Identify which cell holds the provided text, then report its (X, Y) central coordinate. 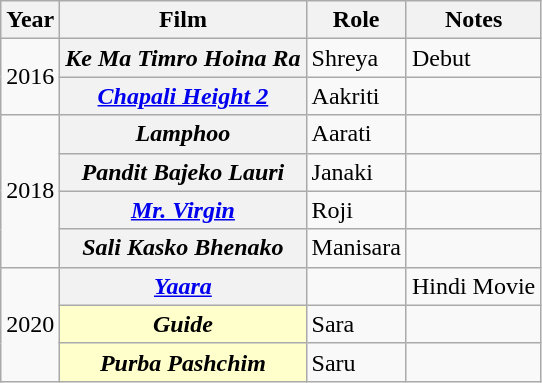
Roji (356, 210)
2020 (30, 324)
Chapali Height 2 (183, 96)
2018 (30, 191)
Mr. Virgin (183, 210)
Aakriti (356, 96)
Hindi Movie (473, 286)
Manisara (356, 248)
Shreya (356, 58)
Notes (473, 20)
Lamphoo (183, 134)
Sali Kasko Bhenako (183, 248)
Yaara (183, 286)
Sara (356, 324)
Debut (473, 58)
Film (183, 20)
Purba Pashchim (183, 362)
Saru (356, 362)
Aarati (356, 134)
2016 (30, 77)
Ke Ma Timro Hoina Ra (183, 58)
Guide (183, 324)
Role (356, 20)
Janaki (356, 172)
Year (30, 20)
Pandit Bajeko Lauri (183, 172)
